Return the (X, Y) coordinate for the center point of the cell that contains the specified text.  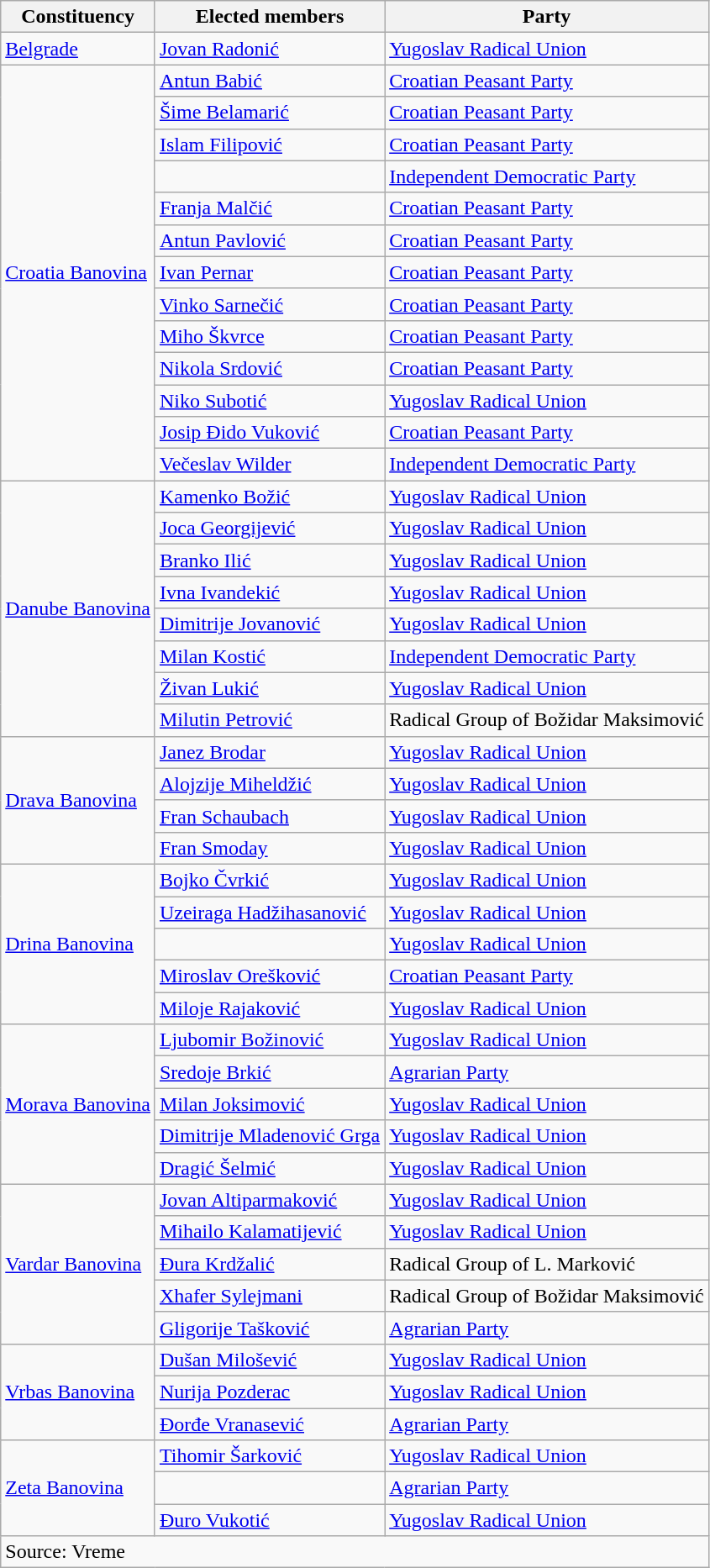
Jovan Altiparmaković (269, 1200)
Zeta Banovina (78, 1488)
Miroslav Orešković (269, 976)
Đuro Vukotić (269, 1520)
Dimitrije Jovanović (269, 624)
Jovan Radonić (269, 49)
Alojzije Miheldžić (269, 784)
Constituency (78, 17)
Miho Škvrce (269, 336)
Nikola Srdović (269, 368)
Živan Lukić (269, 688)
Joca Georgijević (269, 529)
Radical Group of L. Marković (547, 1264)
Sredoje Brkić (269, 1072)
Dušan Milošević (269, 1360)
Islam Filipović (269, 145)
Dimitrije Mladenović Grga (269, 1136)
Danube Banovina (78, 608)
Miloje Rajaković (269, 1008)
Croatia Banovina (78, 272)
Bojko Čvrkić (269, 880)
Vinko Sarnečić (269, 304)
Gligorije Tašković (269, 1328)
Franja Malčić (269, 208)
Morava Banovina (78, 1104)
Ljubomir Božinović (269, 1040)
Uzeiraga Hadžihasanović (269, 912)
Đura Krdžalić (269, 1264)
Fran Smoday (269, 848)
Source: Vreme (355, 1552)
Antun Babić (269, 81)
Mihailo Kalamatijević (269, 1232)
Xhafer Sylejmani (269, 1296)
Ivna Ivandekić (269, 592)
Milan Kostić (269, 656)
Niko Subotić (269, 401)
Đorđe Vranasević (269, 1424)
Milan Joksimović (269, 1104)
Josip Đido Vuković (269, 433)
Party (547, 17)
Nurija Pozderac (269, 1392)
Milutin Petrović (269, 720)
Belgrade (78, 49)
Vardar Banovina (78, 1264)
Antun Pavlović (269, 240)
Šime Belamarić (269, 113)
Janez Brodar (269, 752)
Elected members (269, 17)
Vrbas Banovina (78, 1392)
Drina Banovina (78, 944)
Drava Banovina (78, 800)
Fran Schaubach (269, 816)
Branko Ilić (269, 560)
Tihomir Šarković (269, 1456)
Ivan Pernar (269, 272)
Večeslav Wilder (269, 465)
Kamenko Božić (269, 497)
Dragić Šelmić (269, 1168)
